Pinpoint the cell where the given text exists, returning its [x, y] midpoint coordinate. 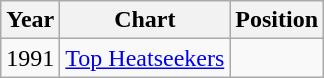
Chart [145, 20]
1991 [30, 58]
Top Heatseekers [145, 58]
Year [30, 20]
Position [277, 20]
